Scan for the cell matching the given text and deliver its [X, Y] coordinate at center. 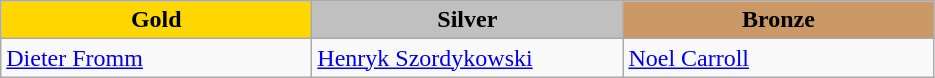
Noel Carroll [778, 58]
Silver [468, 20]
Henryk Szordykowski [468, 58]
Bronze [778, 20]
Dieter Fromm [156, 58]
Gold [156, 20]
